From the cell containing the given text, extract its center point as [x, y] coordinate. 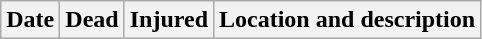
Location and description [348, 20]
Injured [168, 20]
Date [30, 20]
Dead [92, 20]
